Search for the cell housing the specified text and yield its (X, Y) center coordinate. 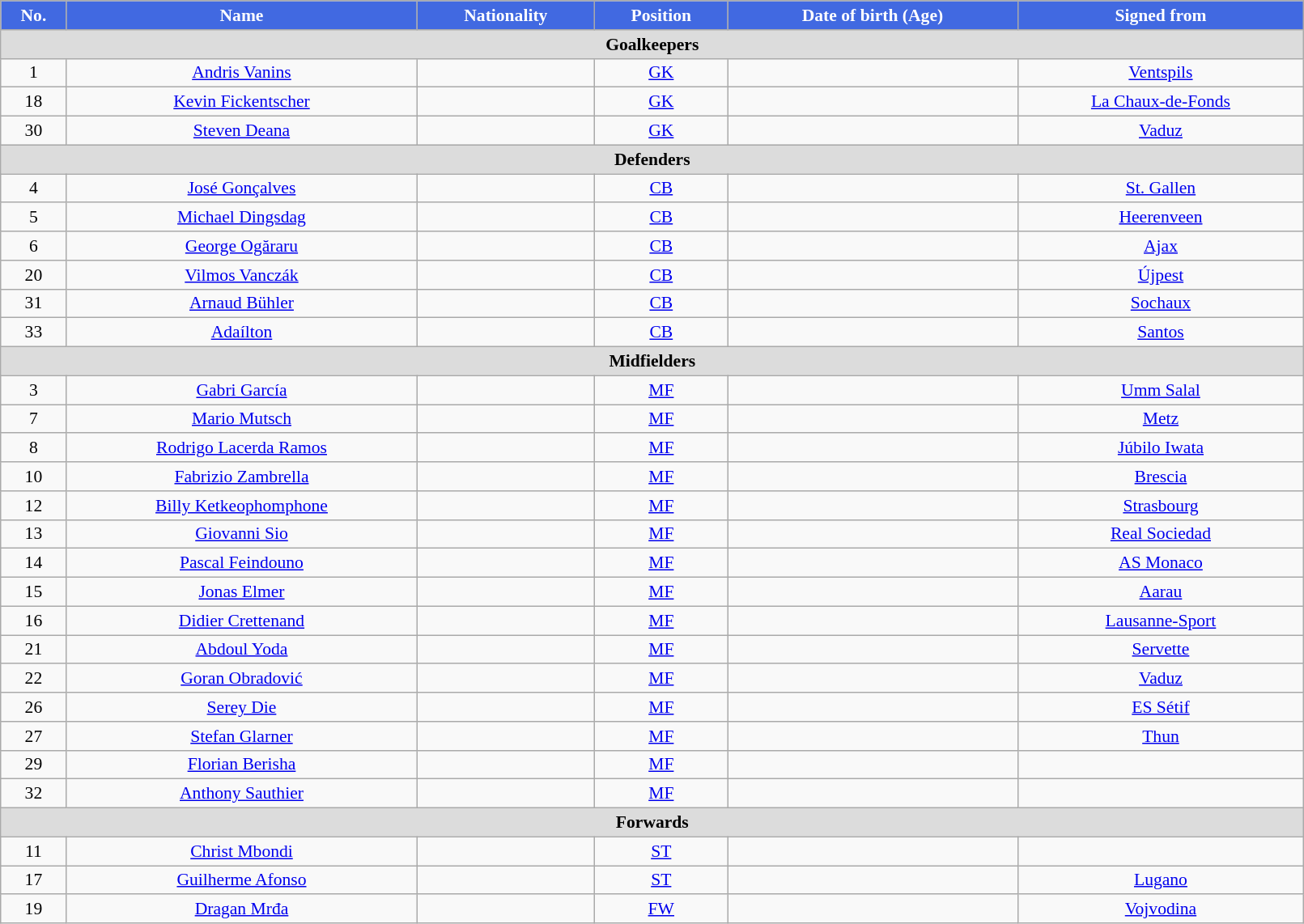
20 (34, 275)
Andris Vanins (241, 73)
16 (34, 621)
Billy Ketkeophomphone (241, 506)
19 (34, 909)
Sochaux (1161, 303)
La Chaux-de-Fonds (1161, 102)
Midfielders (652, 362)
21 (34, 650)
11 (34, 851)
Guilherme Afonso (241, 880)
27 (34, 736)
26 (34, 707)
Abdoul Yoda (241, 650)
Thun (1161, 736)
Umm Salal (1161, 390)
Florian Berisha (241, 765)
Santos (1161, 333)
Fabrizio Zambrella (241, 477)
6 (34, 246)
32 (34, 794)
Nationality (506, 15)
Vilmos Vanczák (241, 275)
3 (34, 390)
Kevin Fickentscher (241, 102)
Adaílton (241, 333)
Goran Obradović (241, 679)
33 (34, 333)
Pascal Feindouno (241, 563)
Christ Mbondi (241, 851)
Date of birth (Age) (873, 15)
ES Sétif (1161, 707)
8 (34, 448)
Dragan Mrđa (241, 909)
Signed from (1161, 15)
Metz (1161, 419)
Michael Dingsdag (241, 218)
Ajax (1161, 246)
14 (34, 563)
Arnaud Bühler (241, 303)
Forwards (652, 823)
7 (34, 419)
Real Sociedad (1161, 534)
George Ogăraru (241, 246)
St. Gallen (1161, 189)
Júbilo Iwata (1161, 448)
5 (34, 218)
Gabri García (241, 390)
Brescia (1161, 477)
Defenders (652, 159)
Rodrigo Lacerda Ramos (241, 448)
30 (34, 131)
13 (34, 534)
Anthony Sauthier (241, 794)
AS Monaco (1161, 563)
Stefan Glarner (241, 736)
Aarau (1161, 592)
15 (34, 592)
Újpest (1161, 275)
10 (34, 477)
4 (34, 189)
José Gonçalves (241, 189)
Lausanne-Sport (1161, 621)
Steven Deana (241, 131)
12 (34, 506)
18 (34, 102)
Serey Die (241, 707)
Giovanni Sio (241, 534)
Mario Mutsch (241, 419)
Vojvodina (1161, 909)
Name (241, 15)
Goalkeepers (652, 45)
FW (661, 909)
17 (34, 880)
No. (34, 15)
1 (34, 73)
Jonas Elmer (241, 592)
Ventspils (1161, 73)
Servette (1161, 650)
31 (34, 303)
Heerenveen (1161, 218)
22 (34, 679)
Position (661, 15)
Didier Crettenand (241, 621)
Strasbourg (1161, 506)
Lugano (1161, 880)
29 (34, 765)
